Find where the given text appears and provide that cell's center as (x, y) coordinate. 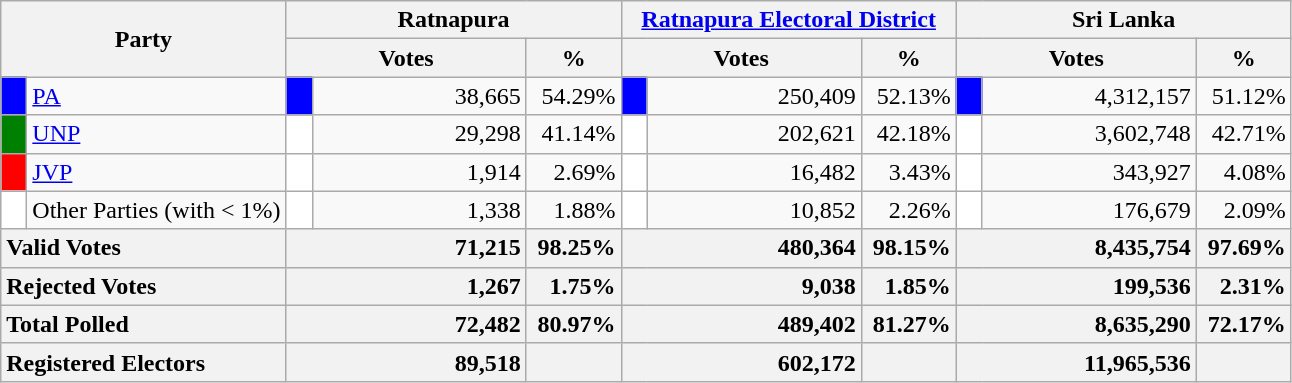
PA (156, 96)
72,482 (406, 324)
1,338 (419, 210)
1.88% (574, 210)
16,482 (754, 172)
Registered Electors (144, 362)
176,679 (1089, 210)
602,172 (741, 362)
343,927 (1089, 172)
10,852 (754, 210)
Sri Lanka (1124, 20)
250,409 (754, 96)
UNP (156, 134)
1.75% (574, 286)
1,914 (419, 172)
199,536 (1076, 286)
Other Parties (with < 1%) (156, 210)
2.31% (1244, 286)
Party (144, 39)
72.17% (1244, 324)
80.97% (574, 324)
38,665 (419, 96)
2.69% (574, 172)
4.08% (1244, 172)
54.29% (574, 96)
2.26% (908, 210)
489,402 (741, 324)
1,267 (406, 286)
29,298 (419, 134)
8,435,754 (1076, 248)
Total Polled (144, 324)
2.09% (1244, 210)
JVP (156, 172)
11,965,536 (1076, 362)
Valid Votes (144, 248)
3.43% (908, 172)
97.69% (1244, 248)
52.13% (908, 96)
Ratnapura Electoral District (788, 20)
51.12% (1244, 96)
71,215 (406, 248)
42.18% (908, 134)
Rejected Votes (144, 286)
480,364 (741, 248)
3,602,748 (1089, 134)
42.71% (1244, 134)
Ratnapura (454, 20)
1.85% (908, 286)
8,635,290 (1076, 324)
89,518 (406, 362)
9,038 (741, 286)
202,621 (754, 134)
98.15% (908, 248)
4,312,157 (1089, 96)
41.14% (574, 134)
98.25% (574, 248)
81.27% (908, 324)
